Locate the cell with the specified text and output its [X, Y] center coordinate. 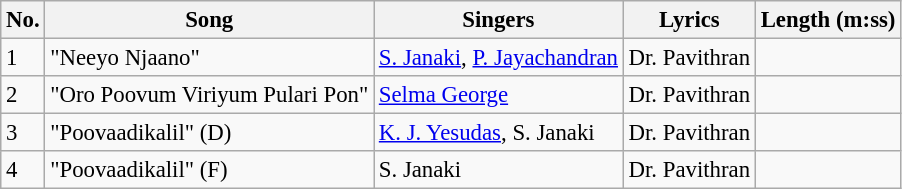
"Oro Poovum Viriyum Pulari Pon" [210, 95]
1 [23, 58]
Length (m:ss) [828, 20]
S. Janaki [499, 170]
S. Janaki, P. Jayachandran [499, 58]
Singers [499, 20]
4 [23, 170]
2 [23, 95]
3 [23, 133]
"Neeyo Njaano" [210, 58]
Song [210, 20]
"Poovaadikalil" (D) [210, 133]
"Poovaadikalil" (F) [210, 170]
No. [23, 20]
Selma George [499, 95]
Lyrics [689, 20]
K. J. Yesudas, S. Janaki [499, 133]
